Determine the [x, y] coordinate at the center of the cell enclosing the given text.  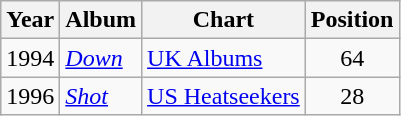
28 [352, 96]
64 [352, 58]
1994 [30, 58]
Chart [224, 20]
Year [30, 20]
Down [101, 58]
1996 [30, 96]
Shot [101, 96]
UK Albums [224, 58]
US Heatseekers [224, 96]
Position [352, 20]
Album [101, 20]
